Return the (x, y) coordinate for the center point of the cell that contains the specified text.  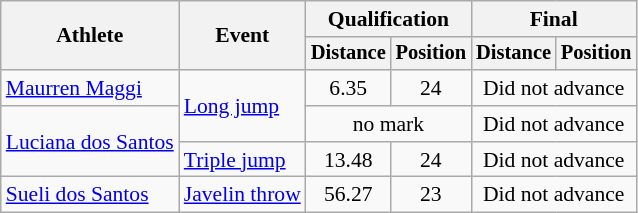
Javelin throw (242, 195)
no mark (388, 124)
13.48 (348, 160)
Triple jump (242, 160)
Final (554, 19)
6.35 (348, 88)
Event (242, 36)
Qualification (388, 19)
56.27 (348, 195)
Maurren Maggi (90, 88)
Luciana dos Santos (90, 142)
Athlete (90, 36)
Sueli dos Santos (90, 195)
Long jump (242, 106)
23 (431, 195)
